For the text-containing cell, return its midpoint in [X, Y] coordinate format. 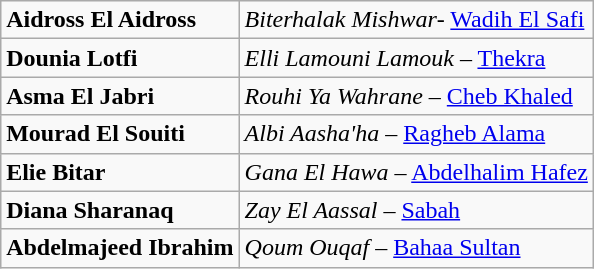
Abdelmajeed Ibrahim [120, 248]
Dounia Lotfi [120, 58]
Aidross El Aidross [120, 20]
Rouhi Ya Wahrane – Cheb Khaled [416, 96]
Asma El Jabri [120, 96]
Diana Sharanaq [120, 210]
Albi Aasha'ha – Ragheb Alama [416, 134]
Gana El Hawa – Abdelhalim Hafez [416, 172]
Zay El Aassal – Sabah [416, 210]
Mourad El Souiti [120, 134]
Elie Bitar [120, 172]
Biterhalak Mishwar- Wadih El Safi [416, 20]
Elli Lamouni Lamouk – Thekra [416, 58]
Qoum Ouqaf – Bahaa Sultan [416, 248]
